Output the (X, Y) coordinate of the center of the cell containing the given text.  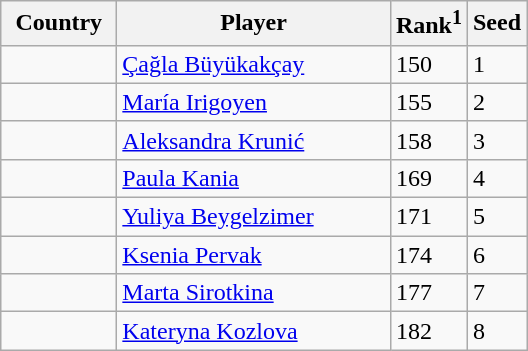
Seed (496, 24)
5 (496, 217)
8 (496, 331)
4 (496, 178)
3 (496, 140)
7 (496, 293)
1 (496, 64)
Marta Sirotkina (254, 293)
169 (428, 178)
Çağla Büyükakçay (254, 64)
Rank1 (428, 24)
182 (428, 331)
Yuliya Beygelzimer (254, 217)
Aleksandra Krunić (254, 140)
Player (254, 24)
155 (428, 102)
María Irigoyen (254, 102)
Ksenia Pervak (254, 255)
158 (428, 140)
174 (428, 255)
177 (428, 293)
171 (428, 217)
2 (496, 102)
Country (59, 24)
Paula Kania (254, 178)
Kateryna Kozlova (254, 331)
6 (496, 255)
150 (428, 64)
